Return the [X, Y] coordinate for the center point of the cell that contains the specified text.  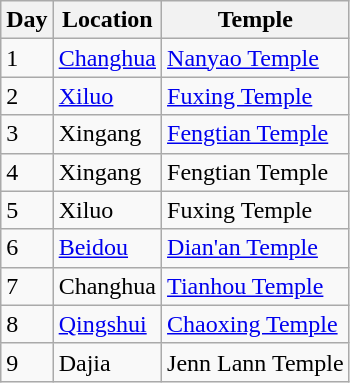
7 [27, 286]
6 [27, 248]
1 [27, 58]
3 [27, 134]
Day [27, 20]
4 [27, 172]
Chaoxing Temple [256, 324]
9 [27, 362]
8 [27, 324]
Tianhou Temple [256, 286]
2 [27, 96]
Dajia [107, 362]
5 [27, 210]
Dian'an Temple [256, 248]
Temple [256, 20]
Nanyao Temple [256, 58]
Beidou [107, 248]
Jenn Lann Temple [256, 362]
Location [107, 20]
Qingshui [107, 324]
